Scan for the cell matching the given text and deliver its (x, y) coordinate at center. 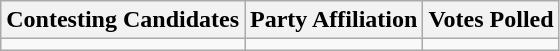
Contesting Candidates (123, 20)
Party Affiliation (334, 20)
Votes Polled (491, 20)
